Determine the [x, y] coordinate at the center of the cell enclosing the given text.  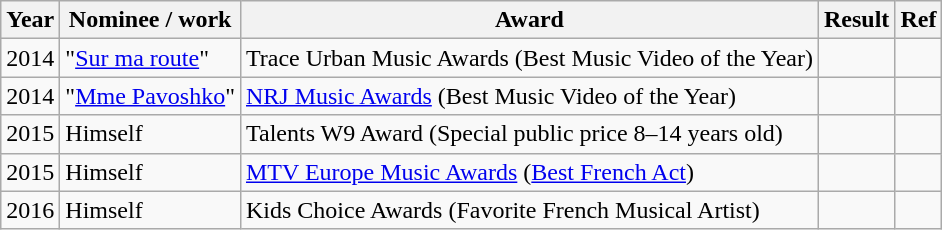
Result [856, 20]
Award [529, 20]
Nominee / work [150, 20]
Trace Urban Music Awards (Best Music Video of the Year) [529, 58]
Kids Choice Awards (Favorite French Musical Artist) [529, 210]
Talents W9 Award (Special public price 8–14 years old) [529, 134]
MTV Europe Music Awards (Best French Act) [529, 172]
"Mme Pavoshko" [150, 96]
2016 [30, 210]
Ref [918, 20]
Year [30, 20]
NRJ Music Awards (Best Music Video of the Year) [529, 96]
"Sur ma route" [150, 58]
